From the cell containing the given text, extract its center point as (x, y) coordinate. 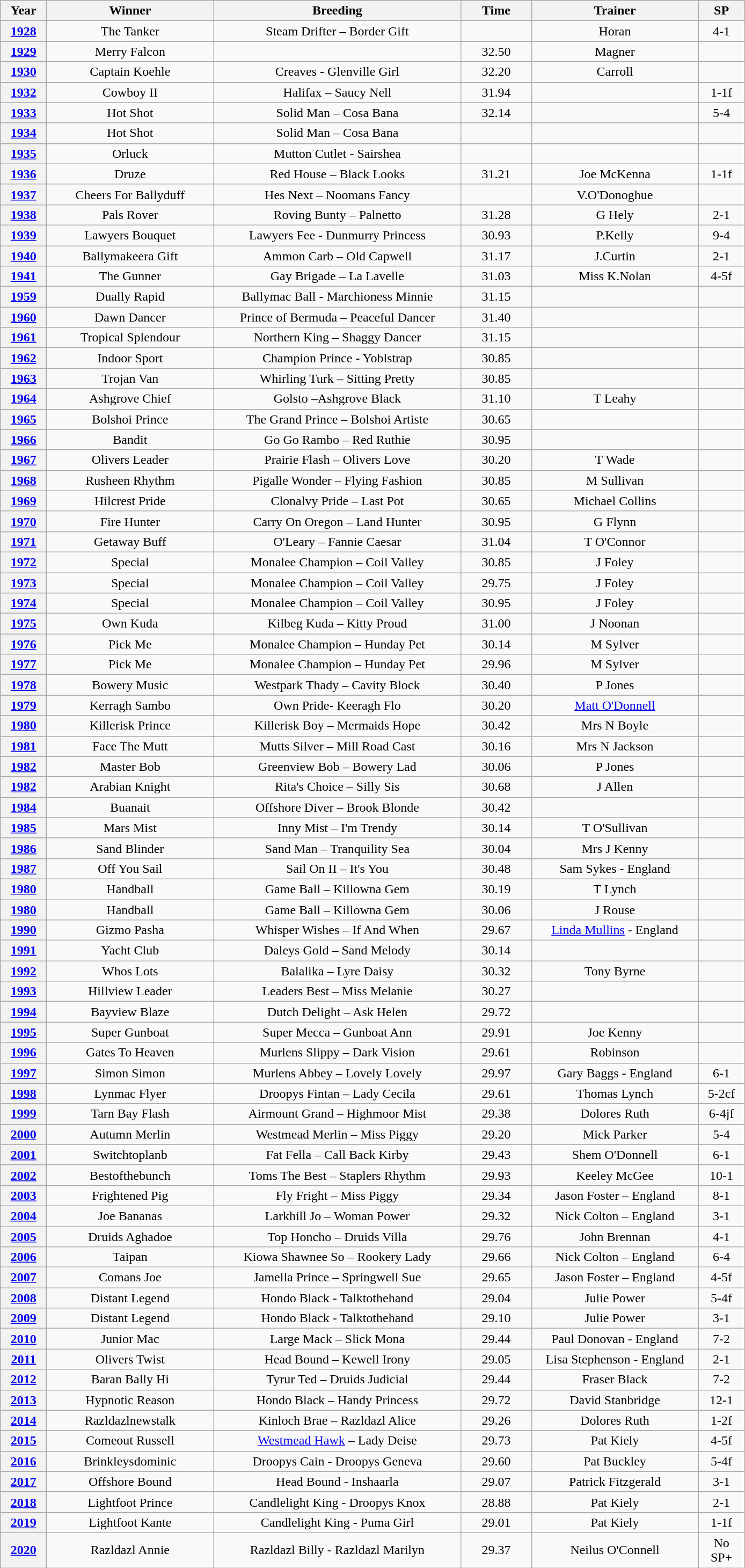
2008 (24, 1298)
29.60 (496, 1461)
Whirling Turk – Sitting Pretty (337, 378)
Roving Bunty – Palnetto (337, 215)
30.19 (496, 889)
30.40 (496, 685)
2003 (24, 1195)
Steam Drifter – Border Gift (337, 31)
30.93 (496, 235)
Michael Collins (615, 501)
Trojan Van (130, 378)
Autumn Merlin (130, 1134)
Offshore Bound (130, 1482)
1963 (24, 378)
The Gunner (130, 276)
1962 (24, 358)
Golsto –Ashgrove Black (337, 399)
Brinkleysdominic (130, 1461)
Leaders Best – Miss Melanie (337, 991)
Whisper Wishes – If And When (337, 930)
1969 (24, 501)
Face The Mutt (130, 746)
Sand Blinder (130, 848)
1981 (24, 746)
T Leahy (615, 399)
1967 (24, 460)
Murlens Abbey – Lovely Lovely (337, 1073)
Simon Simon (130, 1073)
Top Honcho – Druids Villa (337, 1236)
1959 (24, 297)
Hypnotic Reason (130, 1400)
29.10 (496, 1318)
29.04 (496, 1298)
Halifax – Saucy Nell (337, 92)
31.04 (496, 542)
1999 (24, 1114)
T Lynch (615, 889)
G Flynn (615, 521)
Mrs N Jackson (615, 746)
Balalika – Lyre Daisy (337, 971)
Bowery Music (130, 685)
1998 (24, 1093)
1929 (24, 52)
1976 (24, 644)
1985 (24, 828)
29.65 (496, 1278)
Year (24, 11)
30.32 (496, 971)
2012 (24, 1380)
Mutton Cutlet - Sairshea (337, 154)
Shem O'Donnell (615, 1155)
Joe McKenna (615, 174)
V.O'Donoghue (615, 194)
2019 (24, 1522)
Frightened Pig (130, 1195)
Ammon Carb – Old Capwell (337, 256)
Tony Byrne (615, 971)
1992 (24, 971)
1993 (24, 991)
Comans Joe (130, 1278)
1941 (24, 276)
Clonalvy Pride – Last Pot (337, 501)
Fire Hunter (130, 521)
1970 (24, 521)
30.27 (496, 991)
Carry On Oregon – Land Hunter (337, 521)
1979 (24, 705)
Lynmac Flyer (130, 1093)
Breeding (337, 11)
The Tanker (130, 31)
Taipan (130, 1257)
Trainer (615, 11)
Comeout Russell (130, 1441)
1971 (24, 542)
Master Bob (130, 767)
1968 (24, 480)
Droopys Cain - Droopys Geneva (337, 1461)
Pigalle Wonder – Flying Fashion (337, 480)
Jamella Prince – Springwell Sue (337, 1278)
Creaves - Glenville Girl (337, 72)
Joe Bananas (130, 1216)
2020 (24, 1550)
31.03 (496, 276)
30.48 (496, 869)
Daleys Gold – Sand Melody (337, 951)
2000 (24, 1134)
Captain Koehle (130, 72)
Linda Mullins - England (615, 930)
29.01 (496, 1522)
Whos Lots (130, 971)
1939 (24, 235)
Winner (130, 11)
Mrs N Boyle (615, 726)
Prince of Bermuda – Peaceful Dancer (337, 317)
Bolshoi Prince (130, 419)
Westpark Thady – Cavity Block (337, 685)
12-1 (721, 1400)
1991 (24, 951)
29.43 (496, 1155)
Off You Sail (130, 869)
G Hely (615, 215)
Tarn Bay Flash (130, 1114)
2009 (24, 1318)
2004 (24, 1216)
1996 (24, 1053)
1960 (24, 317)
Go Go Rambo – Red Ruthie (337, 440)
Razldazlnewstalk (130, 1420)
1933 (24, 113)
9-4 (721, 235)
Super Mecca – Gunboat Ann (337, 1032)
Mars Mist (130, 828)
Junior Mac (130, 1339)
Fraser Black (615, 1380)
Hes Next – Noomans Fancy (337, 194)
Getaway Buff (130, 542)
Switchtoplanb (130, 1155)
2011 (24, 1359)
Prairie Flash – Olivers Love (337, 460)
Razldazl Billy - Razldazl Marilyn (337, 1550)
29.96 (496, 665)
Head Bound – Kewell Irony (337, 1359)
Murlens Slippy – Dark Vision (337, 1053)
1972 (24, 562)
Orluck (130, 154)
1990 (24, 930)
Indoor Sport (130, 358)
Carroll (615, 72)
1932 (24, 92)
30.16 (496, 746)
1966 (24, 440)
2017 (24, 1482)
29.07 (496, 1482)
1973 (24, 582)
Kilbeg Kuda – Kitty Proud (337, 624)
2014 (24, 1420)
Kiowa Shawnee So – Rookery Lady (337, 1257)
Hilcrest Pride (130, 501)
1-2f (721, 1420)
Red House – Black Looks (337, 174)
Own Pride- Keeragh Flo (337, 705)
1965 (24, 419)
Bandit (130, 440)
M Sullivan (615, 480)
Merry Falcon (130, 52)
1940 (24, 256)
Magner (615, 52)
1975 (24, 624)
Yacht Club (130, 951)
Inny Mist – I'm Trendy (337, 828)
Bayview Blaze (130, 1012)
Keeley McGee (615, 1175)
Kinloch Brae – Razldazl Alice (337, 1420)
1936 (24, 174)
Fly Fright – Miss Piggy (337, 1195)
Dually Rapid (130, 297)
1964 (24, 399)
31.28 (496, 215)
Dutch Delight – Ask Helen (337, 1012)
Hillview Leader (130, 991)
Rusheen Rhythm (130, 480)
1987 (24, 869)
32.14 (496, 113)
30.04 (496, 848)
SP (721, 11)
2001 (24, 1155)
Ashgrove Chief (130, 399)
J Noonan (615, 624)
32.50 (496, 52)
2002 (24, 1175)
Horan (615, 31)
1986 (24, 848)
Thomas Lynch (615, 1093)
Druze (130, 174)
T O'Connor (615, 542)
T O'Sullivan (615, 828)
1935 (24, 154)
2010 (24, 1339)
Patrick Fitzgerald (615, 1482)
Gizmo Pasha (130, 930)
Tropical Splendour (130, 338)
1997 (24, 1073)
Ballymakeera Gift (130, 256)
29.67 (496, 930)
Robinson (615, 1053)
Lisa Stephenson - England (615, 1359)
1961 (24, 338)
2015 (24, 1441)
Mrs J Kenny (615, 848)
T Wade (615, 460)
29.73 (496, 1441)
Greenview Bob – Bowery Lad (337, 767)
31.17 (496, 256)
Fat Fella – Call Back Kirby (337, 1155)
Killerisk Boy – Mermaids Hope (337, 726)
29.75 (496, 582)
Ballymac Ball - Marchioness Minnie (337, 297)
Cowboy II (130, 92)
8-1 (721, 1195)
Champion Prince - Yoblstrap (337, 358)
Sam Sykes - England (615, 869)
2016 (24, 1461)
29.05 (496, 1359)
Gary Baggs - England (615, 1073)
31.00 (496, 624)
Miss K.Nolan (615, 276)
Airmount Grand – Highmoor Mist (337, 1114)
2018 (24, 1502)
Large Mack – Slick Mona (337, 1339)
1974 (24, 603)
Offshore Diver – Brook Blonde (337, 807)
Candlelight King - Puma Girl (337, 1522)
No SP+ (721, 1550)
Lawyers Fee - Dunmurry Princess (337, 235)
29.20 (496, 1134)
Killerisk Prince (130, 726)
Lightfoot Prince (130, 1502)
31.40 (496, 317)
Bestofthebunch (130, 1175)
1937 (24, 194)
Pals Rover (130, 215)
David Stanbridge (615, 1400)
1995 (24, 1032)
31.10 (496, 399)
30.68 (496, 787)
2007 (24, 1278)
29.38 (496, 1114)
1938 (24, 215)
1934 (24, 133)
5-2cf (721, 1093)
Kerragh Sambo (130, 705)
1994 (24, 1012)
The Grand Prince – Bolshoi Artiste (337, 419)
Neilus O'Connell (615, 1550)
6-4jf (721, 1114)
Lightfoot Kante (130, 1522)
Dawn Dancer (130, 317)
29.26 (496, 1420)
Northern King – Shaggy Dancer (337, 338)
Cheers For Ballyduff (130, 194)
Matt O'Donnell (615, 705)
29.32 (496, 1216)
Gay Brigade – La Lavelle (337, 276)
J Allen (615, 787)
29.76 (496, 1236)
1977 (24, 665)
Candlelight King - Droopys Knox (337, 1502)
28.88 (496, 1502)
P.Kelly (615, 235)
Paul Donovan - England (615, 1339)
Westmead Merlin – Miss Piggy (337, 1134)
29.97 (496, 1073)
29.66 (496, 1257)
Westmead Hawk – Lady Deise (337, 1441)
29.37 (496, 1550)
Droopys Fintan – Lady Cecila (337, 1093)
Arabian Knight (130, 787)
Joe Kenny (615, 1032)
Head Bound - Inshaarla (337, 1482)
Tyrur Ted – Druids Judicial (337, 1380)
Baran Bally Hi (130, 1380)
Sand Man – Tranquility Sea (337, 848)
32.20 (496, 72)
10-1 (721, 1175)
Razldazl Annie (130, 1550)
6-4 (721, 1257)
O'Leary – Fannie Caesar (337, 542)
Toms The Best – Staplers Rhythm (337, 1175)
Lawyers Bouquet (130, 235)
2006 (24, 1257)
29.34 (496, 1195)
Buanait (130, 807)
J Rouse (615, 910)
Pat Buckley (615, 1461)
1928 (24, 31)
Rita's Choice – Silly Sis (337, 787)
31.94 (496, 92)
1984 (24, 807)
Mick Parker (615, 1134)
31.21 (496, 174)
Olivers Twist (130, 1359)
Own Kuda (130, 624)
Time (496, 11)
1978 (24, 685)
John Brennan (615, 1236)
Olivers Leader (130, 460)
Hondo Black – Handy Princess (337, 1400)
Sail On II – It's You (337, 869)
2005 (24, 1236)
Mutts Silver – Mill Road Cast (337, 746)
J.Curtin (615, 256)
Gates To Heaven (130, 1053)
Druids Aghadoe (130, 1236)
2013 (24, 1400)
Larkhill Jo – Woman Power (337, 1216)
Super Gunboat (130, 1032)
29.91 (496, 1032)
29.93 (496, 1175)
1930 (24, 72)
